Return [X, Y] of the center of cell containing provided text 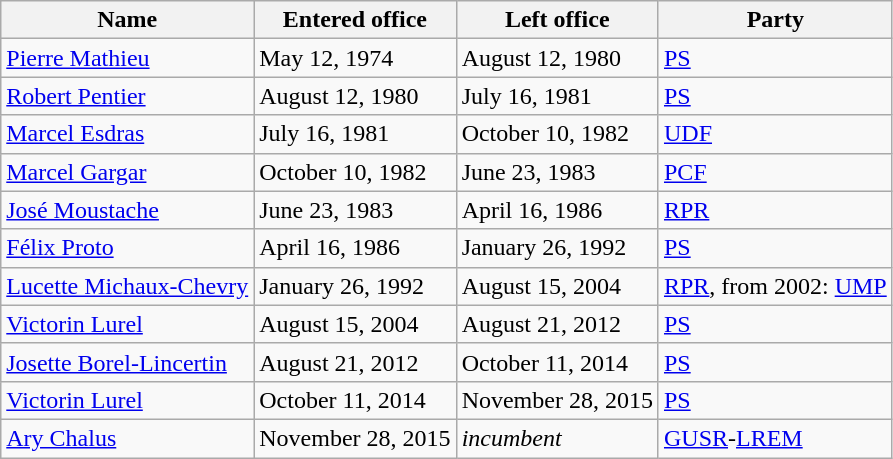
Left office [557, 20]
Party [775, 20]
PCF [775, 172]
Ary Chalus [128, 438]
Entered office [355, 20]
UDF [775, 134]
Robert Pentier [128, 96]
José Moustache [128, 210]
Name [128, 20]
Félix Proto [128, 248]
Lucette Michaux-Chevry [128, 286]
Josette Borel-Lincertin [128, 362]
Marcel Esdras [128, 134]
Pierre Mathieu [128, 58]
May 12, 1974 [355, 58]
RPR [775, 210]
GUSR-LREM [775, 438]
incumbent [557, 438]
Marcel Gargar [128, 172]
RPR, from 2002: UMP [775, 286]
